Output the [X, Y] coordinate of the center of the cell containing the given text.  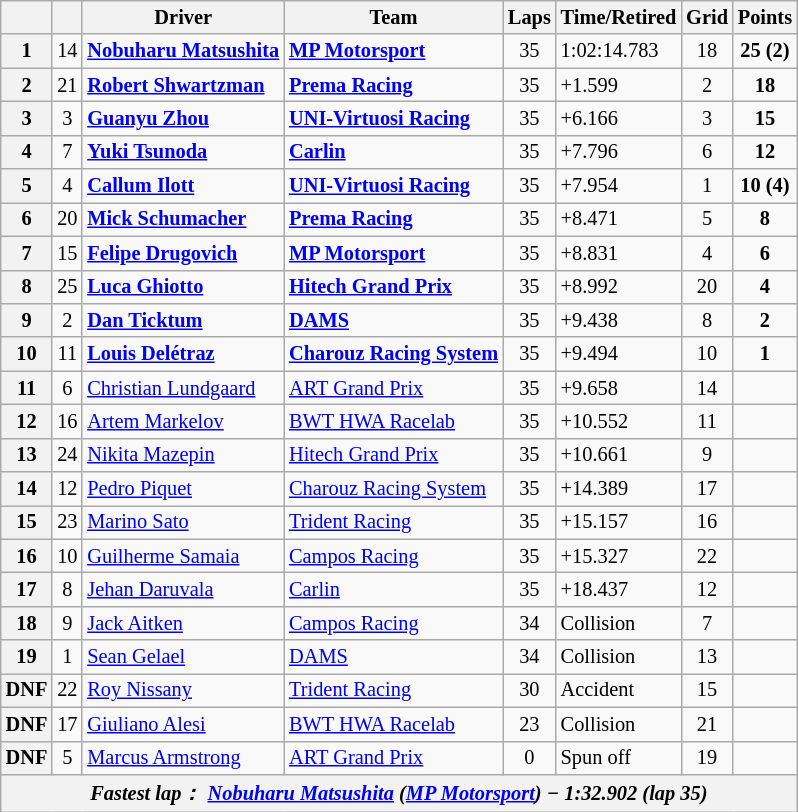
Fastest lap： Nobuharu Matsushita (MP Motorsport) − 1:32.902 (lap 35) [399, 792]
+8.831 [619, 253]
+10.552 [619, 421]
Nikita Mazepin [183, 455]
24 [67, 455]
+7.796 [619, 152]
+8.471 [619, 219]
Luca Ghiotto [183, 287]
+9.658 [619, 388]
Felipe Drugovich [183, 253]
0 [530, 758]
Jack Aitken [183, 623]
Christian Lundgaard [183, 388]
Grid [707, 17]
10 (4) [765, 186]
+10.661 [619, 455]
+9.494 [619, 354]
+9.438 [619, 320]
Callum Ilott [183, 186]
Mick Schumacher [183, 219]
+15.327 [619, 556]
1:02:14.783 [619, 51]
Yuki Tsunoda [183, 152]
Laps [530, 17]
Giuliano Alesi [183, 724]
Team [394, 17]
Accident [619, 690]
Dan Ticktum [183, 320]
+14.389 [619, 489]
+6.166 [619, 118]
Robert Shwartzman [183, 85]
Nobuharu Matsushita [183, 51]
Marcus Armstrong [183, 758]
25 [67, 287]
+18.437 [619, 589]
25 (2) [765, 51]
+7.954 [619, 186]
Guilherme Samaia [183, 556]
Sean Gelael [183, 657]
Spun off [619, 758]
+15.157 [619, 522]
Points [765, 17]
Louis Delétraz [183, 354]
Guanyu Zhou [183, 118]
30 [530, 690]
Driver [183, 17]
+1.599 [619, 85]
+8.992 [619, 287]
Marino Sato [183, 522]
Pedro Piquet [183, 489]
Roy Nissany [183, 690]
Artem Markelov [183, 421]
Time/Retired [619, 17]
Jehan Daruvala [183, 589]
